Search for the cell housing the specified text and yield its (X, Y) center coordinate. 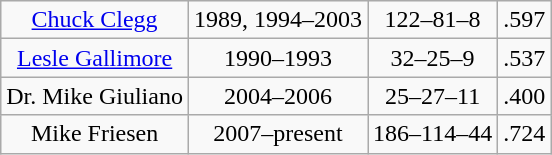
.724 (524, 134)
.597 (524, 20)
.400 (524, 96)
186–114–44 (433, 134)
32–25–9 (433, 58)
Chuck Clegg (95, 20)
2004–2006 (278, 96)
25–27–11 (433, 96)
Lesle Gallimore (95, 58)
1989, 1994–2003 (278, 20)
.537 (524, 58)
122–81–8 (433, 20)
1990–1993 (278, 58)
Mike Friesen (95, 134)
Dr. Mike Giuliano (95, 96)
2007–present (278, 134)
